Extract the [X, Y] coordinate from the center of the cell holding the provided text.  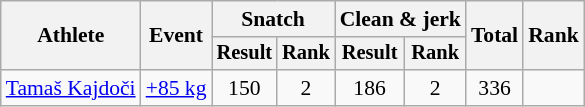
Athlete [71, 36]
Clean & jerk [400, 19]
Event [176, 36]
+85 kg [176, 88]
186 [370, 88]
336 [494, 88]
150 [245, 88]
Tamaš Kajdoči [71, 88]
Total [494, 36]
Snatch [274, 19]
